Pinpoint the cell where the given text exists, returning its (X, Y) midpoint coordinate. 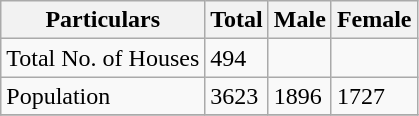
Total No. of Houses (103, 58)
Female (374, 20)
Total (237, 20)
Male (300, 20)
Particulars (103, 20)
3623 (237, 96)
1896 (300, 96)
Population (103, 96)
494 (237, 58)
1727 (374, 96)
